Identify which cell holds the provided text, then report its [X, Y] central coordinate. 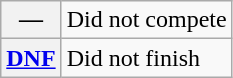
Did not finish [146, 58]
Did not compete [146, 20]
— [31, 20]
DNF [31, 58]
